Determine the (X, Y) coordinate at the center of the cell enclosing the given text.  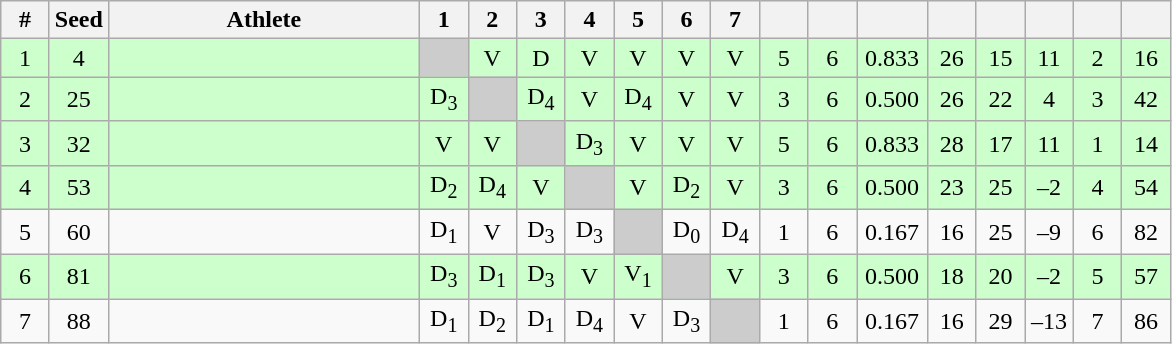
20 (1000, 276)
Seed (78, 20)
14 (1146, 143)
V1 (638, 276)
29 (1000, 321)
28 (952, 143)
86 (1146, 321)
57 (1146, 276)
23 (952, 188)
81 (78, 276)
18 (952, 276)
60 (78, 232)
22 (1000, 99)
53 (78, 188)
88 (78, 321)
# (26, 20)
32 (78, 143)
Athlete (264, 20)
42 (1146, 99)
D0 (686, 232)
15 (1000, 58)
82 (1146, 232)
17 (1000, 143)
D (542, 58)
–9 (1050, 232)
–13 (1050, 321)
54 (1146, 188)
